Return the [X, Y] coordinate for the center point of the cell that contains the specified text.  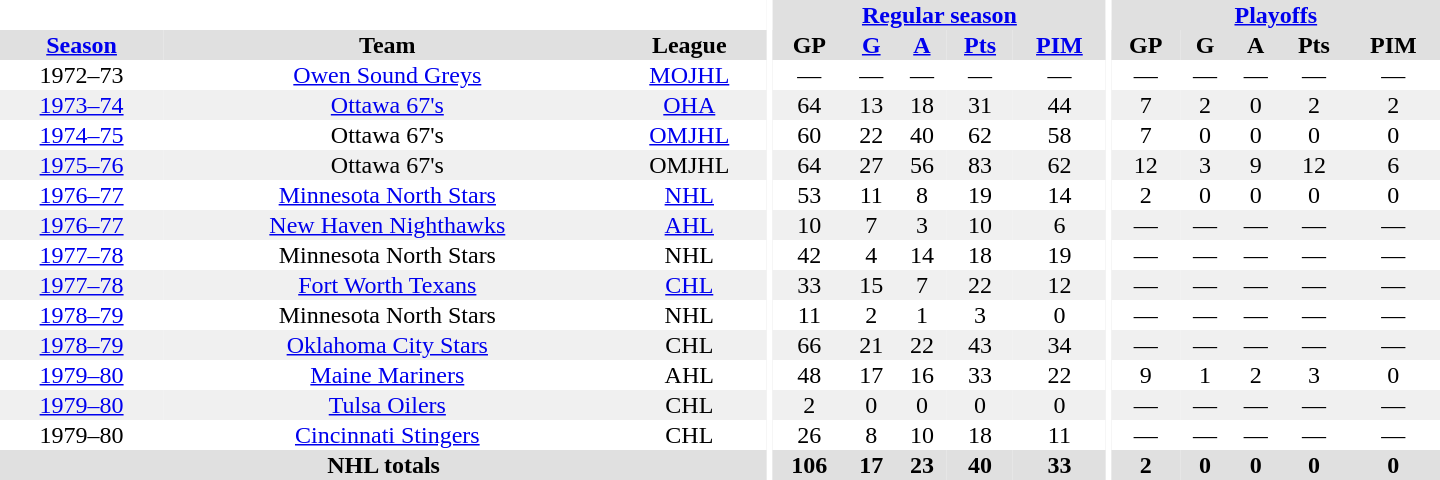
Cincinnati Stingers [387, 435]
34 [1060, 345]
83 [980, 165]
Fort Worth Texans [387, 285]
60 [810, 135]
15 [872, 285]
16 [922, 375]
1974–75 [82, 135]
Maine Mariners [387, 375]
53 [810, 195]
13 [872, 105]
27 [872, 165]
4 [872, 255]
1975–76 [82, 165]
31 [980, 105]
MOJHL [689, 75]
106 [810, 465]
58 [1060, 135]
NHL totals [384, 465]
Team [387, 45]
OHA [689, 105]
1972–73 [82, 75]
43 [980, 345]
23 [922, 465]
Season [82, 45]
League [689, 45]
Regular season [940, 15]
Playoffs [1276, 15]
42 [810, 255]
66 [810, 345]
56 [922, 165]
Oklahoma City Stars [387, 345]
44 [1060, 105]
1973–74 [82, 105]
48 [810, 375]
26 [810, 435]
Owen Sound Greys [387, 75]
New Haven Nighthawks [387, 225]
21 [872, 345]
Tulsa Oilers [387, 405]
